Return the [X, Y] coordinate for the center point of the cell that contains the specified text.  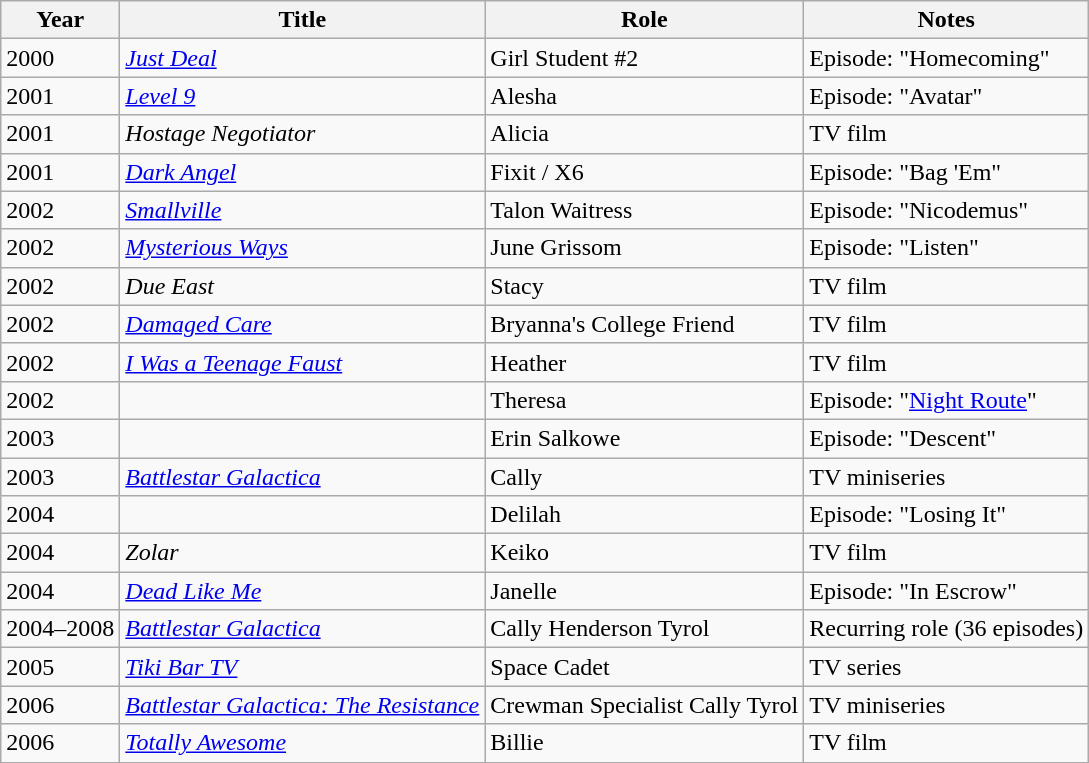
Due East [302, 286]
2005 [60, 667]
Heather [644, 362]
Cally [644, 477]
Delilah [644, 515]
Bryanna's College Friend [644, 324]
Dark Angel [302, 172]
Notes [946, 20]
2004–2008 [60, 629]
Battlestar Galactica: The Resistance [302, 705]
Level 9 [302, 96]
TV series [946, 667]
Billie [644, 743]
Recurring role (36 episodes) [946, 629]
I Was a Teenage Faust [302, 362]
Stacy [644, 286]
Keiko [644, 553]
Damaged Care [302, 324]
Alesha [644, 96]
2000 [60, 58]
Episode: "Bag 'Em" [946, 172]
Dead Like Me [302, 591]
Episode: "Nicodemus" [946, 210]
June Grissom [644, 248]
Girl Student #2 [644, 58]
Cally Henderson Tyrol [644, 629]
Zolar [302, 553]
Episode: "Losing It" [946, 515]
Erin Salkowe [644, 438]
Tiki Bar TV [302, 667]
Year [60, 20]
Episode: "Listen" [946, 248]
Crewman Specialist Cally Tyrol [644, 705]
Alicia [644, 134]
Role [644, 20]
Episode: "In Escrow" [946, 591]
Totally Awesome [302, 743]
Talon Waitress [644, 210]
Episode: "Avatar" [946, 96]
Mysterious Ways [302, 248]
Smallville [302, 210]
Janelle [644, 591]
Episode: "Descent" [946, 438]
Episode: "Homecoming" [946, 58]
Episode: "Night Route" [946, 400]
Hostage Negotiator [302, 134]
Just Deal [302, 58]
Space Cadet [644, 667]
Theresa [644, 400]
Title [302, 20]
Fixit / X6 [644, 172]
